Determine the (X, Y) coordinate at the center of the cell enclosing the given text.  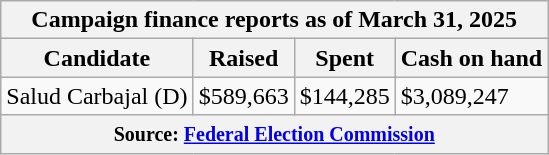
Candidate (97, 58)
$3,089,247 (471, 96)
$144,285 (344, 96)
Source: Federal Election Commission (274, 134)
Salud Carbajal (D) (97, 96)
Spent (344, 58)
$589,663 (244, 96)
Cash on hand (471, 58)
Campaign finance reports as of March 31, 2025 (274, 20)
Raised (244, 58)
